Return the [X, Y] coordinate for the center point of the cell that contains the specified text.  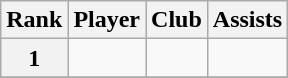
Player [107, 20]
Club [177, 20]
Assists [247, 20]
Rank [34, 20]
1 [34, 58]
